From the cell containing the given text, extract its center point as (X, Y) coordinate. 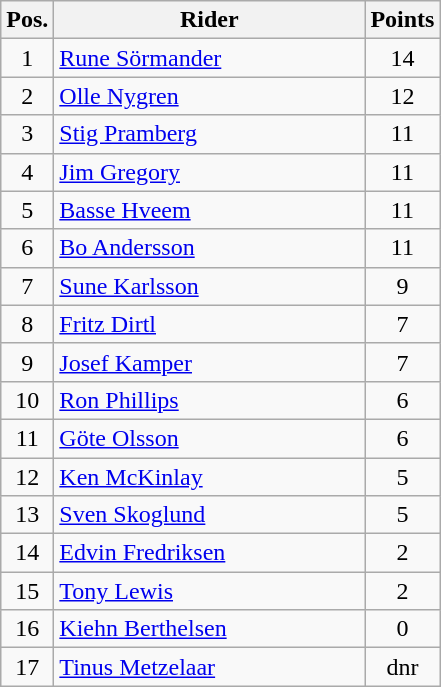
dnr (402, 667)
Bo Andersson (210, 248)
Sune Karlsson (210, 286)
13 (28, 515)
15 (28, 591)
Ken McKinlay (210, 477)
17 (28, 667)
Tony Lewis (210, 591)
1 (28, 58)
Göte Olsson (210, 438)
Sven Skoglund (210, 515)
10 (28, 400)
Josef Kamper (210, 362)
Olle Nygren (210, 96)
0 (402, 629)
Stig Pramberg (210, 134)
Rune Sörmander (210, 58)
Rider (210, 20)
8 (28, 324)
Basse Hveem (210, 210)
Pos. (28, 20)
4 (28, 172)
16 (28, 629)
Fritz Dirtl (210, 324)
3 (28, 134)
Points (402, 20)
Kiehn Berthelsen (210, 629)
Jim Gregory (210, 172)
Ron Phillips (210, 400)
Tinus Metzelaar (210, 667)
Edvin Fredriksen (210, 553)
